Search for the cell housing the specified text and yield its [X, Y] center coordinate. 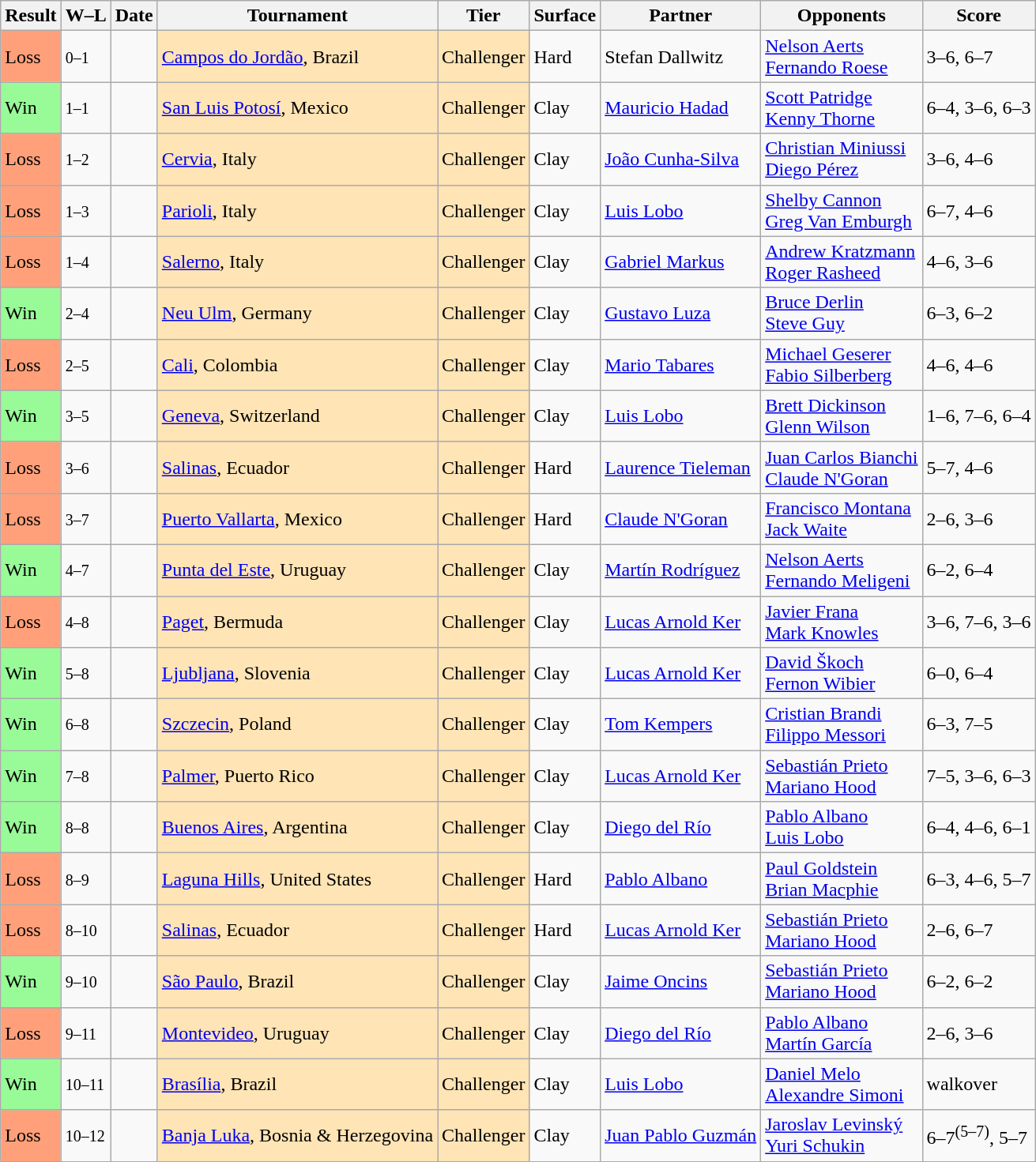
Juan Carlos Bianchi Claude N'Goran [842, 468]
walkover [978, 1084]
Cristian Brandi Filippo Messori [842, 725]
10–11 [85, 1084]
6–7, 4–6 [978, 210]
Brasília, Brazil [297, 1084]
Buenos Aires, Argentina [297, 828]
2–6, 6–7 [978, 931]
Martín Rodríguez [681, 570]
Christian Miniussi Diego Pérez [842, 160]
6–0, 6–4 [978, 673]
Tournament [297, 16]
Michael Geserer Fabio Silberberg [842, 365]
Stefan Dallwitz [681, 57]
Juan Pablo Guzmán [681, 1136]
Pablo Albano Luis Lobo [842, 828]
Cervia, Italy [297, 160]
Bruce Derlin Steve Guy [842, 313]
1–1 [85, 107]
8–8 [85, 828]
João Cunha-Silva [681, 160]
2–5 [85, 365]
Paul Goldstein Brian Macphie [842, 878]
Banja Luka, Bosnia & Herzegovina [297, 1136]
Szczecin, Poland [297, 725]
1–6, 7–6, 6–4 [978, 416]
Score [978, 16]
3–6 [85, 468]
Tier [484, 16]
Pablo Albano Martín García [842, 1033]
Javier Frana Mark Knowles [842, 621]
6–7(5–7), 5–7 [978, 1136]
Punta del Este, Uruguay [297, 570]
Francisco Montana Jack Waite [842, 518]
1–2 [85, 160]
6–4, 3–6, 6–3 [978, 107]
Laurence Tieleman [681, 468]
9–10 [85, 981]
3–6, 6–7 [978, 57]
Mauricio Hadad [681, 107]
Ljubljana, Slovenia [297, 673]
Salerno, Italy [297, 262]
6–3, 7–5 [978, 725]
Gustavo Luza [681, 313]
1–4 [85, 262]
Claude N'Goran [681, 518]
David Škoch Fernon Wibier [842, 673]
Palmer, Puerto Rico [297, 776]
4–7 [85, 570]
São Paulo, Brazil [297, 981]
Laguna Hills, United States [297, 878]
4–6, 4–6 [978, 365]
Nelson Aerts Fernando Roese [842, 57]
Date [134, 16]
2–4 [85, 313]
Partner [681, 16]
Paget, Bermuda [297, 621]
Parioli, Italy [297, 210]
7–5, 3–6, 6–3 [978, 776]
8–9 [85, 878]
Daniel Melo Alexandre Simoni [842, 1084]
3–6, 4–6 [978, 160]
Jaroslav Levinský Yuri Schukin [842, 1136]
Campos do Jordão, Brazil [297, 57]
Montevideo, Uruguay [297, 1033]
Pablo Albano [681, 878]
Puerto Vallarta, Mexico [297, 518]
6–4, 4–6, 6–1 [978, 828]
0–1 [85, 57]
3–7 [85, 518]
9–11 [85, 1033]
Result [31, 16]
8–10 [85, 931]
6–8 [85, 725]
Mario Tabares [681, 365]
Jaime Oncins [681, 981]
Geneva, Switzerland [297, 416]
4–8 [85, 621]
3–5 [85, 416]
San Luis Potosí, Mexico [297, 107]
Gabriel Markus [681, 262]
W–L [85, 16]
6–2, 6–2 [978, 981]
Andrew Kratzmann Roger Rasheed [842, 262]
Opponents [842, 16]
4–6, 3–6 [978, 262]
1–3 [85, 210]
6–3, 6–2 [978, 313]
Tom Kempers [681, 725]
6–2, 6–4 [978, 570]
Shelby Cannon Greg Van Emburgh [842, 210]
7–8 [85, 776]
Brett Dickinson Glenn Wilson [842, 416]
6–3, 4–6, 5–7 [978, 878]
Nelson Aerts Fernando Meligeni [842, 570]
5–8 [85, 673]
Neu Ulm, Germany [297, 313]
Cali, Colombia [297, 365]
5–7, 4–6 [978, 468]
Scott Patridge Kenny Thorne [842, 107]
10–12 [85, 1136]
Surface [565, 16]
3–6, 7–6, 3–6 [978, 621]
